For the text-containing cell, return its midpoint in (X, Y) coordinate format. 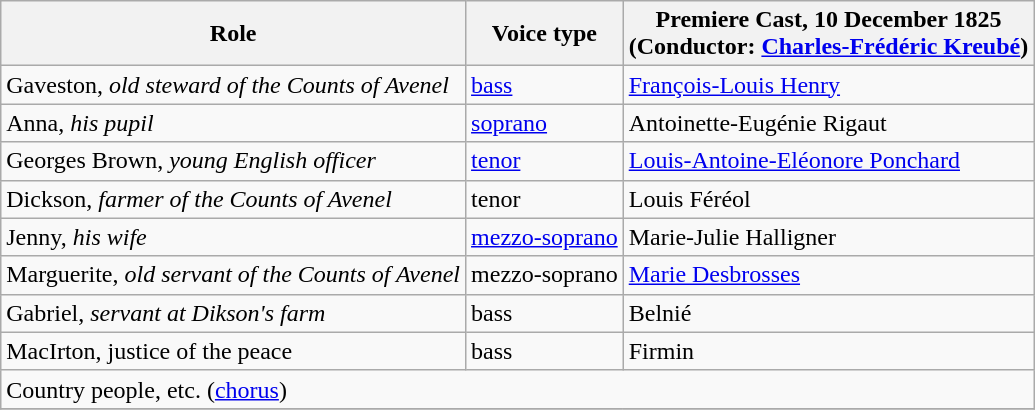
MacIrton, justice of the peace (234, 351)
Dickson, farmer of the Counts of Avenel (234, 199)
Marie-Julie Halligner (828, 237)
Marie Desbrosses (828, 275)
Louis-Antoine-Eléonore Ponchard (828, 161)
Georges Brown, young English officer (234, 161)
Role (234, 34)
Jenny, his wife (234, 237)
Voice type (545, 34)
Gabriel, servant at Dikson's farm (234, 313)
Anna, his pupil (234, 123)
Marguerite, old servant of the Counts of Avenel (234, 275)
Louis Féréol (828, 199)
Belnié (828, 313)
Country people, etc. (chorus) (518, 389)
Antoinette-Eugénie Rigaut (828, 123)
Premiere Cast, 10 December 1825(Conductor: Charles-Frédéric Kreubé) (828, 34)
François-Louis Henry (828, 85)
Gaveston, old steward of the Counts of Avenel (234, 85)
Firmin (828, 351)
soprano (545, 123)
